Find where the given text appears and provide that cell's center as (x, y) coordinate. 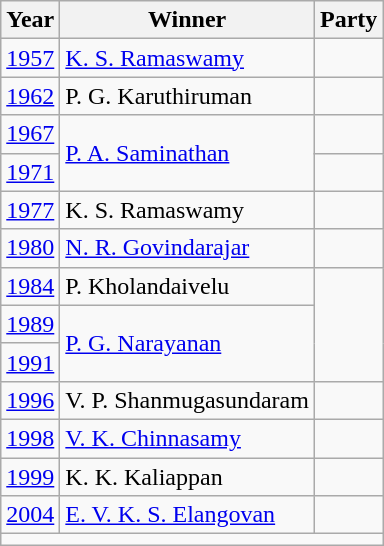
P. G. Narayanan (188, 343)
Year (30, 20)
V. K. Chinnasamy (188, 438)
1989 (30, 324)
1984 (30, 286)
1977 (30, 210)
1980 (30, 248)
P. G. Karuthiruman (188, 96)
2004 (30, 515)
1991 (30, 362)
1962 (30, 96)
1971 (30, 172)
K. K. Kaliappan (188, 477)
1998 (30, 438)
1957 (30, 58)
Party (348, 20)
Winner (188, 20)
1967 (30, 134)
E. V. K. S. Elangovan (188, 515)
1996 (30, 400)
1999 (30, 477)
P. Kholandaivelu (188, 286)
P. A. Saminathan (188, 153)
N. R. Govindarajar (188, 248)
V. P. Shanmugasundaram (188, 400)
